Extract the (X, Y) coordinate from the center of the cell holding the provided text.  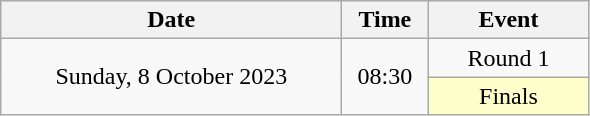
Event (508, 20)
Finals (508, 96)
Time (385, 20)
Round 1 (508, 58)
Date (172, 20)
08:30 (385, 77)
Sunday, 8 October 2023 (172, 77)
